Extract the (x, y) coordinate from the center of the cell holding the provided text.  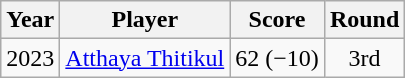
Round (364, 20)
Player (145, 20)
Atthaya Thitikul (145, 58)
Score (278, 20)
62 (−10) (278, 58)
Year (30, 20)
2023 (30, 58)
3rd (364, 58)
